Detect which cell encompasses the target text, then output its [X, Y] center coordinate. 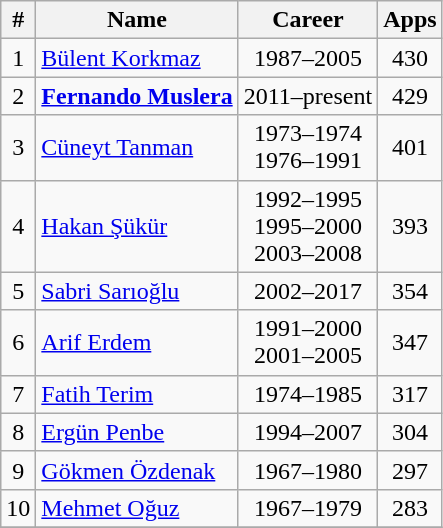
9 [18, 470]
Gökmen Özdenak [137, 470]
6 [18, 342]
Sabri Sarıoğlu [137, 291]
4 [18, 226]
2011–present [308, 96]
1967–1979 [308, 508]
Ergün Penbe [137, 432]
1967–1980 [308, 470]
Bülent Korkmaz [137, 58]
1994–2007 [308, 432]
317 [410, 394]
Mehmet Oğuz [137, 508]
354 [410, 291]
297 [410, 470]
430 [410, 58]
Fernando Muslera [137, 96]
Apps [410, 20]
2002–2017 [308, 291]
1991–20002001–2005 [308, 342]
401 [410, 148]
3 [18, 148]
1987–2005 [308, 58]
5 [18, 291]
7 [18, 394]
347 [410, 342]
10 [18, 508]
Fatih Terim [137, 394]
Career [308, 20]
1992–19951995–20002003–2008 [308, 226]
1974–1985 [308, 394]
Hakan Şükür [137, 226]
283 [410, 508]
Cüneyt Tanman [137, 148]
Name [137, 20]
1973–19741976–1991 [308, 148]
Arif Erdem [137, 342]
# [18, 20]
1 [18, 58]
2 [18, 96]
393 [410, 226]
429 [410, 96]
304 [410, 432]
8 [18, 432]
